Search for the cell housing the specified text and yield its (x, y) center coordinate. 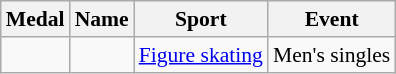
Sport (201, 19)
Event (332, 19)
Medal (36, 19)
Figure skating (201, 55)
Men's singles (332, 55)
Name (102, 19)
